Identify which cell holds the provided text, then report its [X, Y] central coordinate. 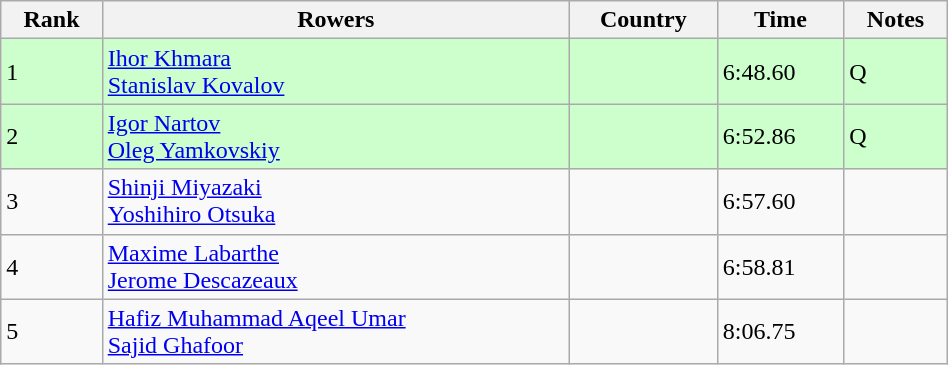
Shinji MiyazakiYoshihiro Otsuka [336, 202]
Notes [896, 20]
1 [52, 72]
Ihor KhmaraStanislav Kovalov [336, 72]
5 [52, 332]
3 [52, 202]
Hafiz Muhammad Aqeel UmarSajid Ghafoor [336, 332]
4 [52, 266]
Igor NartovOleg Yamkovskiy [336, 136]
6:48.60 [780, 72]
Time [780, 20]
Maxime LabartheJerome Descazeaux [336, 266]
6:52.86 [780, 136]
Country [643, 20]
8:06.75 [780, 332]
Rank [52, 20]
2 [52, 136]
Rowers [336, 20]
6:57.60 [780, 202]
6:58.81 [780, 266]
